Identify which cell holds the provided text, then report its (x, y) central coordinate. 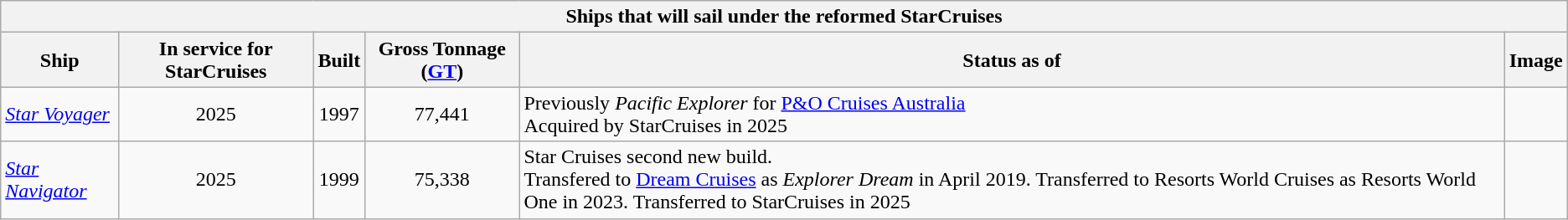
Star Navigator (60, 180)
Ships that will sail under the reformed StarCruises (784, 17)
Status as of (1012, 60)
Image (1536, 60)
Previously Pacific Explorer for P&O Cruises AustraliaAcquired by StarCruises in 2025 (1012, 114)
Star Voyager (60, 114)
Built (339, 60)
75,338 (442, 180)
Gross Tonnage (GT) (442, 60)
In service for StarCruises (216, 60)
Ship (60, 60)
1997 (339, 114)
77,441 (442, 114)
1999 (339, 180)
